Capture the cell that displays the provided text and extract its [x, y] central coordinate. 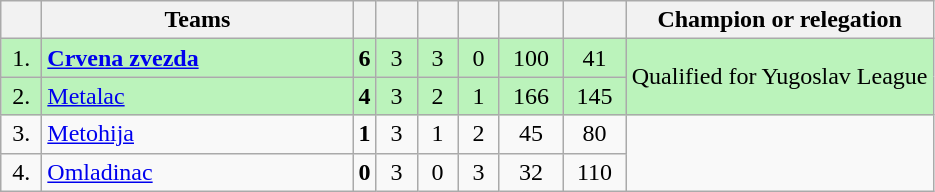
80 [595, 134]
32 [531, 172]
166 [531, 96]
Metalac [198, 96]
2. [22, 96]
Metohija [198, 134]
110 [595, 172]
100 [531, 58]
3. [22, 134]
41 [595, 58]
Champion or relegation [780, 20]
Teams [198, 20]
Omladinac [198, 172]
Qualified for Yugoslav League [780, 77]
Crvena zvezda [198, 58]
4 [364, 96]
4. [22, 172]
1. [22, 58]
6 [364, 58]
45 [531, 134]
145 [595, 96]
